Search for the cell housing the specified text and yield its (x, y) center coordinate. 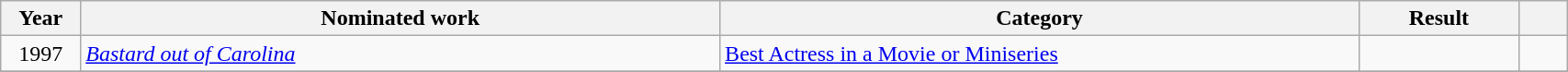
1997 (40, 54)
Year (40, 18)
Result (1438, 18)
Nominated work (400, 18)
Category (1040, 18)
Best Actress in a Movie or Miniseries (1040, 54)
Bastard out of Carolina (400, 54)
